Pinpoint the cell where the given text exists, returning its [X, Y] midpoint coordinate. 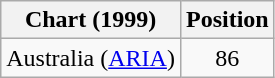
86 [227, 58]
Position [227, 20]
Australia (ARIA) [91, 58]
Chart (1999) [91, 20]
